Return (X, Y) of the center of cell containing provided text 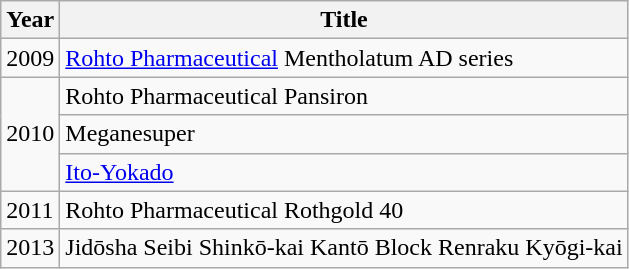
Meganesuper (344, 134)
Rohto Pharmaceutical Mentholatum AD series (344, 58)
Title (344, 20)
2013 (30, 248)
Ito-Yokado (344, 172)
Rohto Pharmaceutical Pansiron (344, 96)
2009 (30, 58)
Jidōsha Seibi Shinkō-kai Kantō Block Renraku Kyōgi-kai (344, 248)
Year (30, 20)
Rohto Pharmaceutical Rothgold 40 (344, 210)
2010 (30, 134)
2011 (30, 210)
